Search for the cell housing the specified text and yield its (x, y) center coordinate. 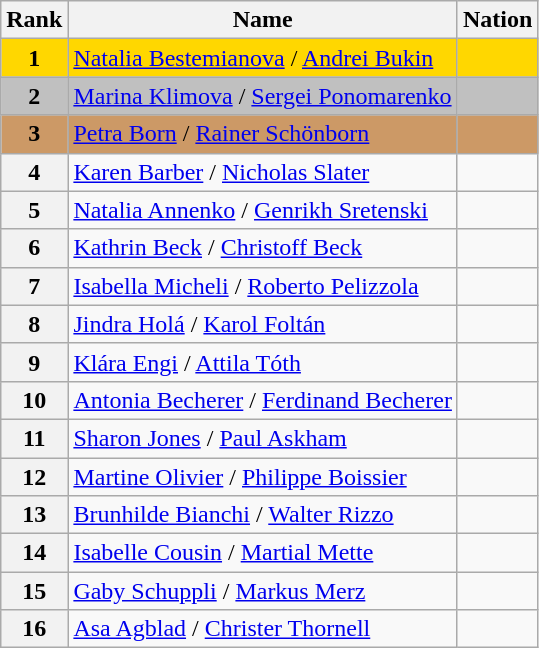
4 (34, 172)
Nation (497, 20)
Sharon Jones / Paul Askham (263, 438)
Kathrin Beck / Christoff Beck (263, 248)
1 (34, 58)
Isabella Micheli / Roberto Pelizzola (263, 286)
Jindra Holá / Karol Foltán (263, 324)
Brunhilde Bianchi / Walter Rizzo (263, 515)
Rank (34, 20)
9 (34, 362)
Marina Klimova / Sergei Ponomarenko (263, 96)
Asa Agblad / Christer Thornell (263, 629)
2 (34, 96)
8 (34, 324)
Karen Barber / Nicholas Slater (263, 172)
Natalia Annenko / Genrikh Sretenski (263, 210)
14 (34, 553)
Natalia Bestemianova / Andrei Bukin (263, 58)
15 (34, 591)
Martine Olivier / Philippe Boissier (263, 477)
Petra Born / Rainer Schönborn (263, 134)
13 (34, 515)
12 (34, 477)
Gaby Schuppli / Markus Merz (263, 591)
Antonia Becherer / Ferdinand Becherer (263, 400)
11 (34, 438)
Klára Engi / Attila Tóth (263, 362)
16 (34, 629)
3 (34, 134)
Isabelle Cousin / Martial Mette (263, 553)
5 (34, 210)
Name (263, 20)
6 (34, 248)
7 (34, 286)
10 (34, 400)
